Provide the (x, y) coordinate of the cell's center where the given text is located.  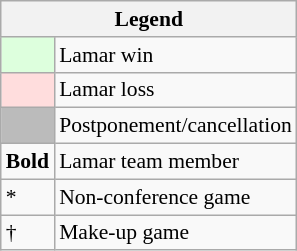
Non-conference game (176, 197)
Postponement/cancellation (176, 126)
Make-up game (176, 233)
Lamar team member (176, 162)
Legend (149, 19)
† (28, 233)
Bold (28, 162)
Lamar win (176, 55)
Lamar loss (176, 90)
* (28, 197)
